Capture the cell that displays the provided text and extract its (x, y) central coordinate. 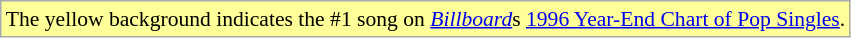
The yellow background indicates the #1 song on Billboards 1996 Year-End Chart of Pop Singles. (426, 19)
